Identify which cell holds the provided text, then report its (X, Y) central coordinate. 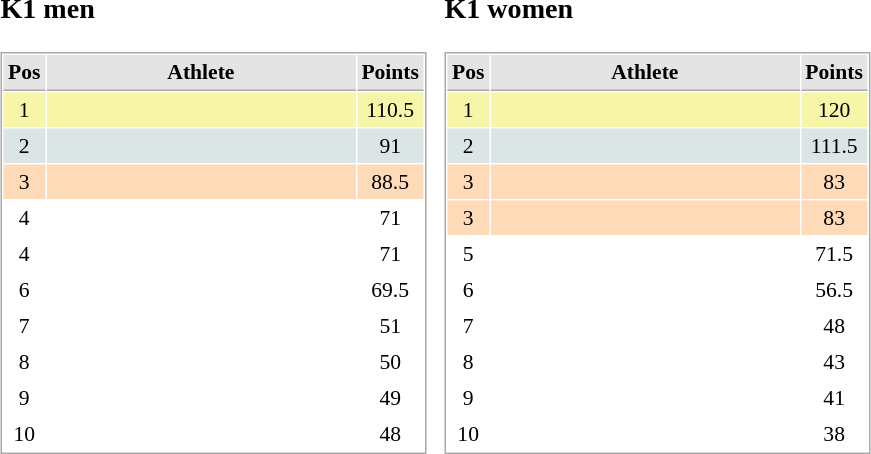
5 (468, 254)
50 (390, 362)
110.5 (390, 110)
91 (390, 146)
88.5 (390, 182)
69.5 (390, 290)
43 (834, 362)
49 (390, 398)
71.5 (834, 254)
38 (834, 434)
51 (390, 326)
111.5 (834, 146)
56.5 (834, 290)
41 (834, 398)
120 (834, 110)
